Extract the (x, y) coordinate from the center of the cell holding the provided text.  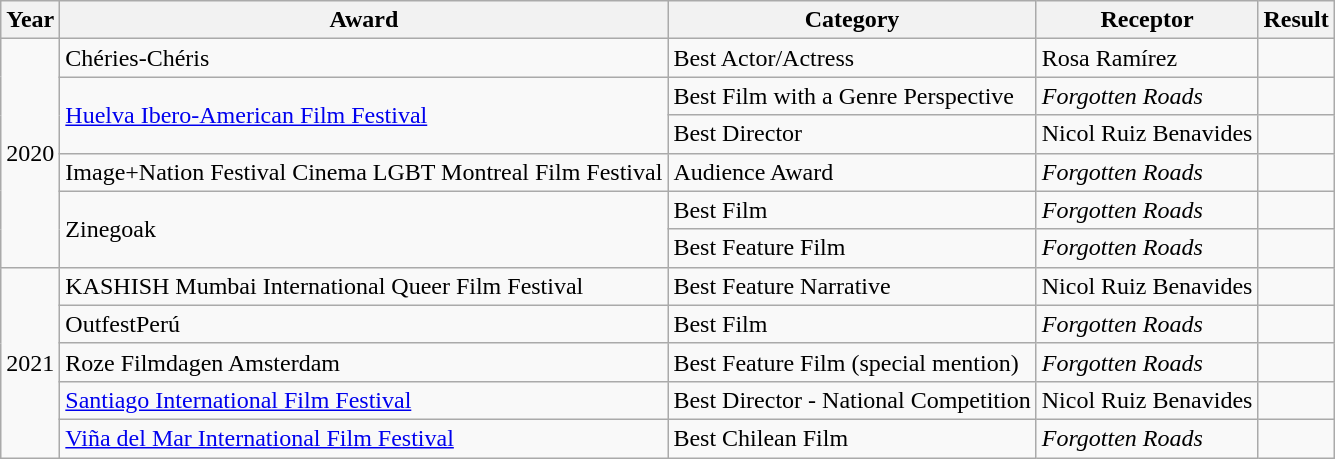
Best Chilean Film (852, 438)
Roze Filmdagen Amsterdam (364, 362)
Best Feature Film (852, 248)
Best Director - National Competition (852, 400)
Huelva Ibero-American Film Festival (364, 115)
OutfestPerú (364, 324)
Image+Nation Festival Cinema LGBT Montreal Film Festival (364, 172)
Result (1296, 20)
KASHISH Mumbai International Queer Film Festival (364, 286)
Receptor (1147, 20)
Best Film with a Genre Perspective (852, 96)
Audience Award (852, 172)
Chéries-Chéris (364, 58)
2020 (30, 153)
Year (30, 20)
Category (852, 20)
Best Feature Film (special mention) (852, 362)
Viña del Mar International Film Festival (364, 438)
Best Actor/Actress (852, 58)
Santiago International Film Festival (364, 400)
Zinegoak (364, 229)
Best Director (852, 134)
2021 (30, 362)
Award (364, 20)
Rosa Ramírez (1147, 58)
Best Feature Narrative (852, 286)
